Scan for the cell matching the given text and deliver its [x, y] coordinate at center. 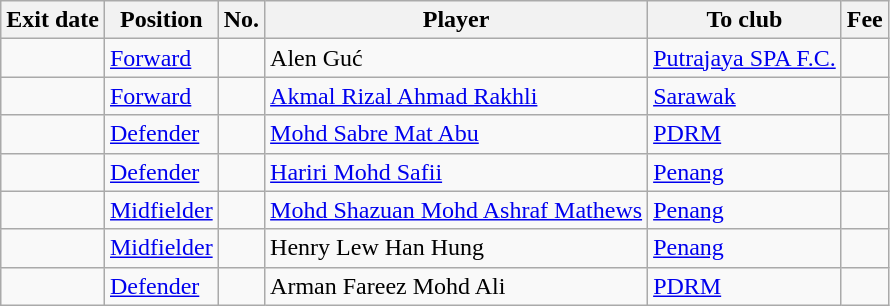
Sarawak [745, 96]
Mohd Sabre Mat Abu [456, 134]
Fee [864, 20]
No. [241, 20]
Position [161, 20]
Putrajaya SPA F.C. [745, 58]
Hariri Mohd Safii [456, 172]
Henry Lew Han Hung [456, 248]
Player [456, 20]
To club [745, 20]
Akmal Rizal Ahmad Rakhli [456, 96]
Arman Fareez Mohd Ali [456, 286]
Mohd Shazuan Mohd Ashraf Mathews [456, 210]
Exit date [53, 20]
Alen Guć [456, 58]
